Return [X, Y] of the center of cell containing provided text 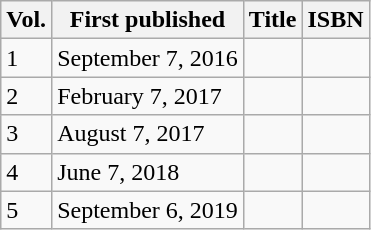
September 6, 2019 [148, 210]
4 [26, 172]
Title [272, 20]
2 [26, 96]
5 [26, 210]
June 7, 2018 [148, 172]
ISBN [336, 20]
First published [148, 20]
1 [26, 58]
February 7, 2017 [148, 96]
September 7, 2016 [148, 58]
Vol. [26, 20]
3 [26, 134]
August 7, 2017 [148, 134]
